Extract the [x, y] coordinate from the center of the cell holding the provided text.  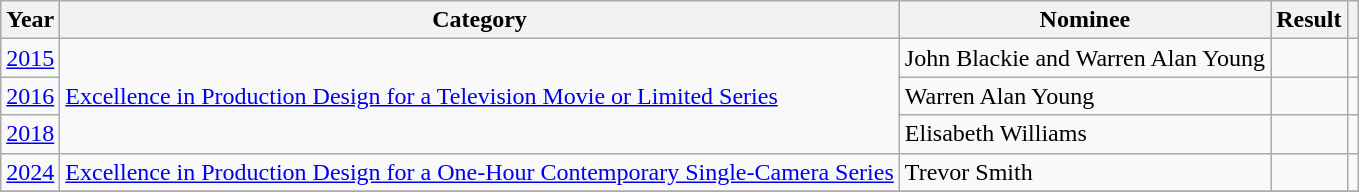
2024 [30, 172]
Nominee [1084, 20]
Excellence in Production Design for a One-Hour Contemporary Single-Camera Series [480, 172]
John Blackie and Warren Alan Young [1084, 58]
2018 [30, 134]
Category [480, 20]
Elisabeth Williams [1084, 134]
Warren Alan Young [1084, 96]
Trevor Smith [1084, 172]
Result [1309, 20]
Excellence in Production Design for a Television Movie or Limited Series [480, 96]
2015 [30, 58]
2016 [30, 96]
Year [30, 20]
